Identify which cell holds the provided text, then report its [x, y] central coordinate. 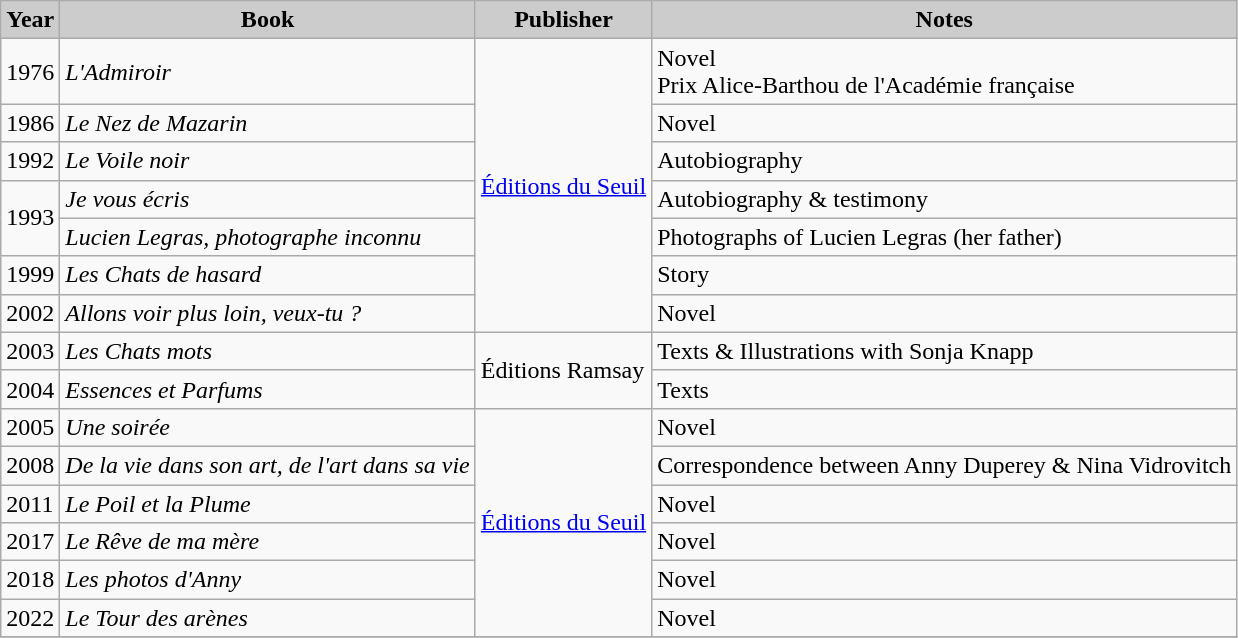
Notes [944, 20]
Le Nez de Mazarin [268, 123]
1992 [30, 161]
Autobiography & testimony [944, 199]
2003 [30, 351]
1986 [30, 123]
1999 [30, 275]
2005 [30, 427]
Photographs of Lucien Legras (her father) [944, 237]
Book [268, 20]
2008 [30, 465]
Autobiography [944, 161]
Les photos d'Anny [268, 580]
1993 [30, 218]
2018 [30, 580]
Lucien Legras, photographe inconnu [268, 237]
2002 [30, 313]
Une soirée [268, 427]
Le Poil et la Plume [268, 503]
Les Chats de hasard [268, 275]
Texts & Illustrations with Sonja Knapp [944, 351]
Story [944, 275]
2022 [30, 618]
Éditions Ramsay [563, 370]
Je vous écris [268, 199]
Correspondence between Anny Duperey & Nina Vidrovitch [944, 465]
2011 [30, 503]
1976 [30, 72]
Le Rêve de ma mère [268, 542]
2004 [30, 389]
2017 [30, 542]
Le Voile noir [268, 161]
L'Admiroir [268, 72]
Les Chats mots [268, 351]
Le Tour des arènes [268, 618]
De la vie dans son art, de l'art dans sa vie [268, 465]
Texts [944, 389]
Year [30, 20]
Publisher [563, 20]
Essences et Parfums [268, 389]
NovelPrix Alice-Barthou de l'Académie française [944, 72]
Allons voir plus loin, veux-tu ? [268, 313]
